Capture the cell that displays the provided text and extract its [X, Y] central coordinate. 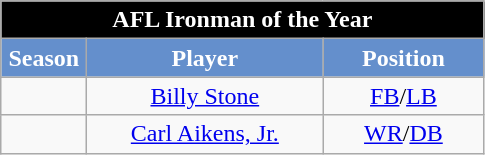
FB/LB [404, 96]
WR/DB [404, 134]
Carl Aikens, Jr. [205, 134]
AFL Ironman of the Year [242, 20]
Position [404, 58]
Billy Stone [205, 96]
Season [44, 58]
Player [205, 58]
